From the cell containing the given text, extract its center point as [x, y] coordinate. 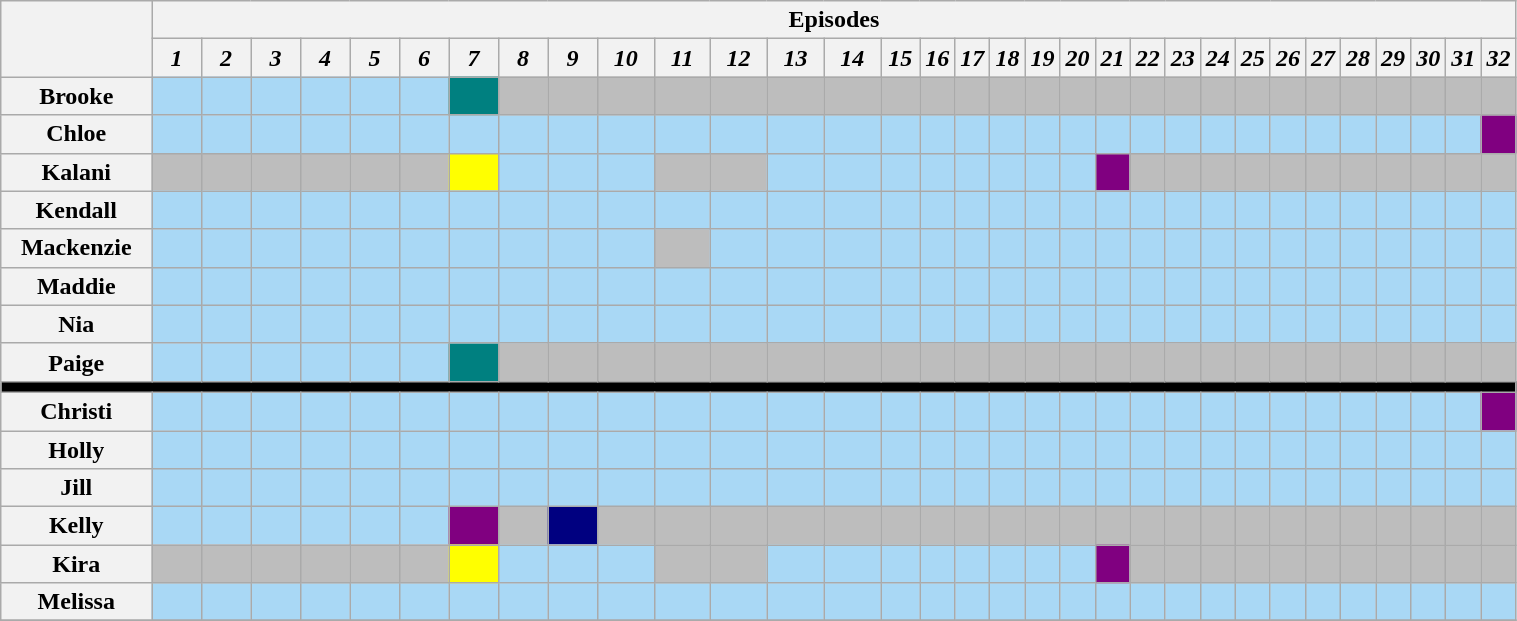
12 [738, 58]
13 [796, 58]
22 [1148, 58]
Brooke [76, 96]
19 [1042, 58]
24 [1218, 58]
21 [1112, 58]
18 [1008, 58]
Melissa [76, 602]
11 [682, 58]
28 [1358, 58]
Kelly [76, 526]
25 [1252, 58]
3 [276, 58]
31 [1464, 58]
32 [1498, 58]
26 [1288, 58]
Episodes [834, 20]
Kendall [76, 210]
10 [626, 58]
Maddie [76, 286]
9 [573, 58]
Nia [76, 324]
Christi [76, 411]
Holly [76, 449]
Paige [76, 362]
14 [852, 58]
20 [1078, 58]
29 [1394, 58]
6 [424, 58]
27 [1322, 58]
2 [226, 58]
16 [938, 58]
Kalani [76, 172]
30 [1428, 58]
17 [972, 58]
7 [474, 58]
Mackenzie [76, 248]
Jill [76, 488]
Chloe [76, 134]
1 [177, 58]
4 [325, 58]
15 [900, 58]
8 [523, 58]
Kira [76, 564]
23 [1182, 58]
5 [375, 58]
